Find where the given text appears and provide that cell's center as [X, Y] coordinate. 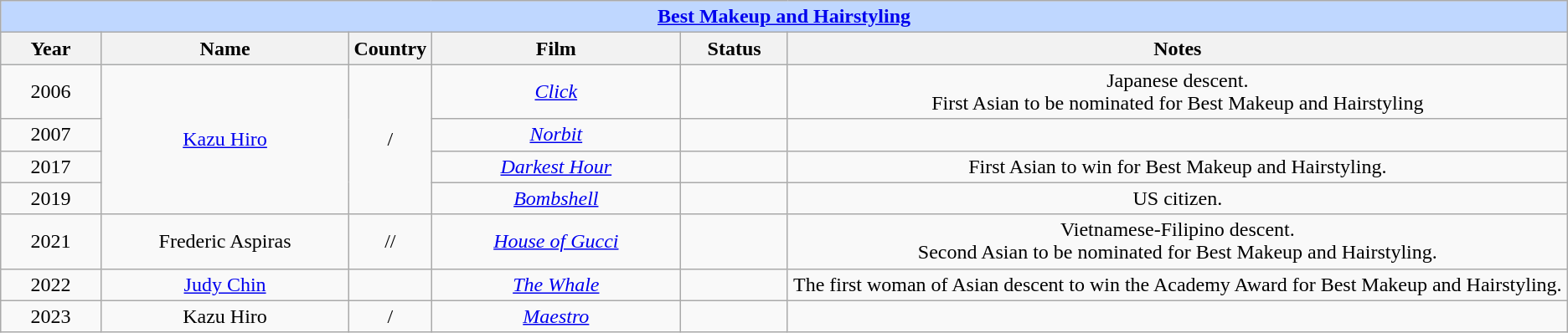
Film [556, 49]
The Whale [556, 284]
Best Makeup and Hairstyling [784, 17]
// [390, 241]
2022 [50, 284]
Country [390, 49]
Click [556, 92]
Frederic Aspiras [224, 241]
2019 [50, 198]
Darkest Hour [556, 166]
First Asian to win for Best Makeup and Hairstyling. [1178, 166]
Maestro [556, 316]
2006 [50, 92]
US citizen. [1178, 198]
Notes [1178, 49]
Norbit [556, 135]
Bombshell [556, 198]
2023 [50, 316]
The first woman of Asian descent to win the Academy Award for Best Makeup and Hairstyling. [1178, 284]
House of Gucci [556, 241]
2021 [50, 241]
Judy Chin [224, 284]
Vietnamese-Filipino descent.Second Asian to be nominated for Best Makeup and Hairstyling. [1178, 241]
Japanese descent.First Asian to be nominated for Best Makeup and Hairstyling [1178, 92]
Name [224, 49]
Year [50, 49]
Status [734, 49]
2007 [50, 135]
2017 [50, 166]
